Identify which cell holds the provided text, then report its (X, Y) central coordinate. 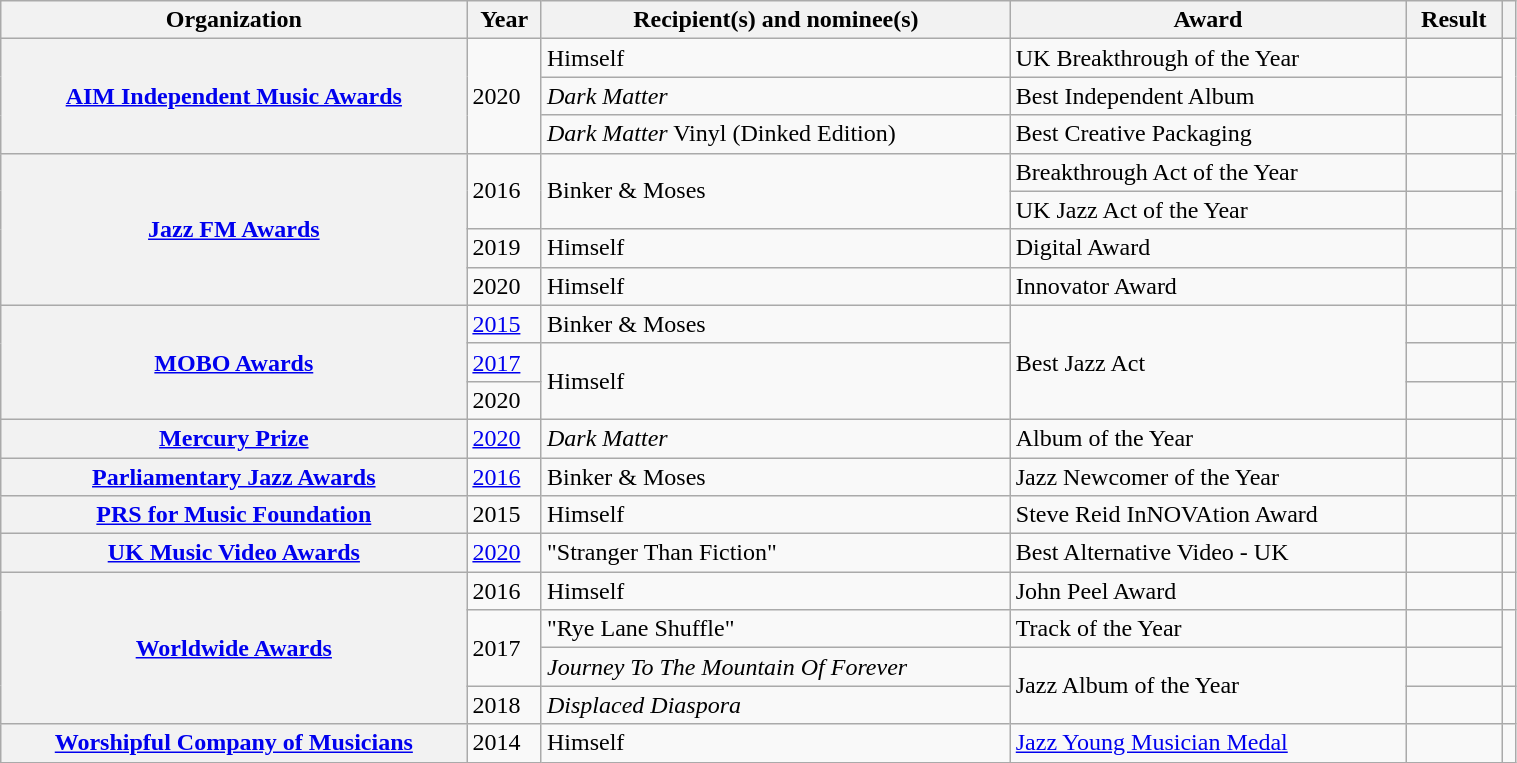
Result (1454, 20)
2019 (504, 248)
2014 (504, 743)
Digital Award (1208, 248)
Track of the Year (1208, 629)
Recipient(s) and nominee(s) (776, 20)
Worldwide Awards (234, 648)
Jazz Newcomer of the Year (1208, 477)
Jazz FM Awards (234, 229)
Worshipful Company of Musicians (234, 743)
Organization (234, 20)
AIM Independent Music Awards (234, 96)
Jazz Album of the Year (1208, 686)
Innovator Award (1208, 286)
Dark Matter Vinyl (Dinked Edition) (776, 134)
Jazz Young Musician Medal (1208, 743)
"Rye Lane Shuffle" (776, 629)
UK Breakthrough of the Year (1208, 58)
Breakthrough Act of the Year (1208, 172)
John Peel Award (1208, 591)
Best Jazz Act (1208, 362)
MOBO Awards (234, 362)
Best Alternative Video - UK (1208, 553)
UK Jazz Act of the Year (1208, 210)
Album of the Year (1208, 438)
Award (1208, 20)
PRS for Music Foundation (234, 515)
Journey To The Mountain Of Forever (776, 667)
Mercury Prize (234, 438)
Best Creative Packaging (1208, 134)
Best Independent Album (1208, 96)
2018 (504, 705)
Year (504, 20)
Parliamentary Jazz Awards (234, 477)
Steve Reid InNOVAtion Award (1208, 515)
UK Music Video Awards (234, 553)
"Stranger Than Fiction" (776, 553)
Displaced Diaspora (776, 705)
